Pinpoint the cell where the given text exists, returning its (x, y) midpoint coordinate. 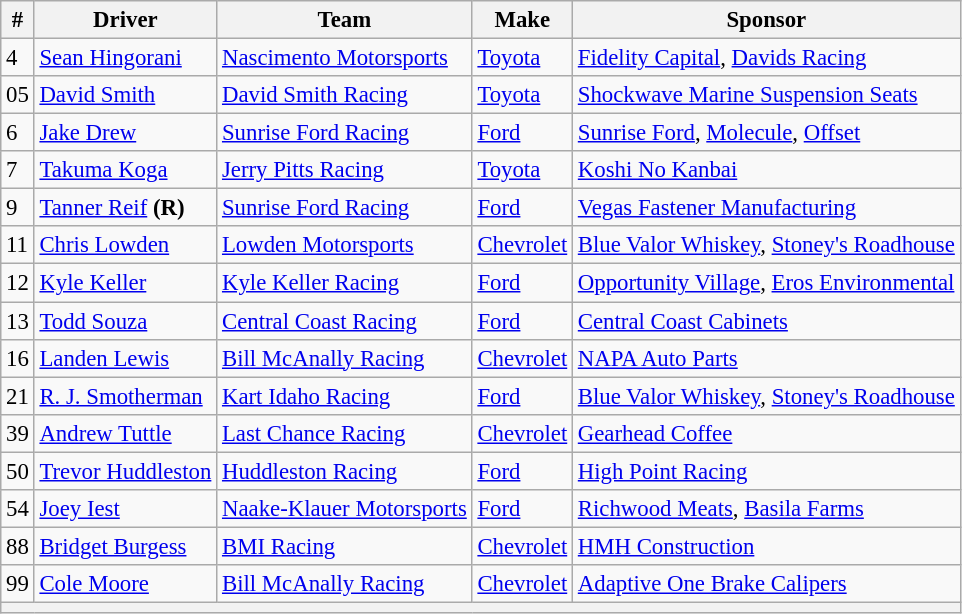
BMI Racing (344, 546)
6 (18, 133)
Sponsor (767, 20)
11 (18, 245)
Last Chance Racing (344, 433)
Trevor Huddleston (126, 471)
54 (18, 509)
9 (18, 208)
Kart Idaho Racing (344, 396)
Central Coast Racing (344, 321)
Vegas Fastener Manufacturing (767, 208)
7 (18, 170)
Sean Hingorani (126, 58)
Sunrise Ford, Molecule, Offset (767, 133)
Central Coast Cabinets (767, 321)
NAPA Auto Parts (767, 358)
Koshi No Kanbai (767, 170)
# (18, 20)
Tanner Reif (R) (126, 208)
HMH Construction (767, 546)
05 (18, 95)
Jerry Pitts Racing (344, 170)
Andrew Tuttle (126, 433)
Cole Moore (126, 584)
Naake-Klauer Motorsports (344, 509)
Shockwave Marine Suspension Seats (767, 95)
Lowden Motorsports (344, 245)
39 (18, 433)
Landen Lewis (126, 358)
Gearhead Coffee (767, 433)
Jake Drew (126, 133)
88 (18, 546)
Adaptive One Brake Calipers (767, 584)
Bridget Burgess (126, 546)
Chris Lowden (126, 245)
21 (18, 396)
12 (18, 283)
Joey Iest (126, 509)
50 (18, 471)
Richwood Meats, Basila Farms (767, 509)
David Smith (126, 95)
Fidelity Capital, Davids Racing (767, 58)
13 (18, 321)
Make (522, 20)
David Smith Racing (344, 95)
16 (18, 358)
Todd Souza (126, 321)
4 (18, 58)
Driver (126, 20)
Kyle Keller Racing (344, 283)
Team (344, 20)
High Point Racing (767, 471)
Takuma Koga (126, 170)
Nascimento Motorsports (344, 58)
Kyle Keller (126, 283)
Huddleston Racing (344, 471)
R. J. Smotherman (126, 396)
99 (18, 584)
Opportunity Village, Eros Environmental (767, 283)
